Detect which cell encompasses the target text, then output its [x, y] center coordinate. 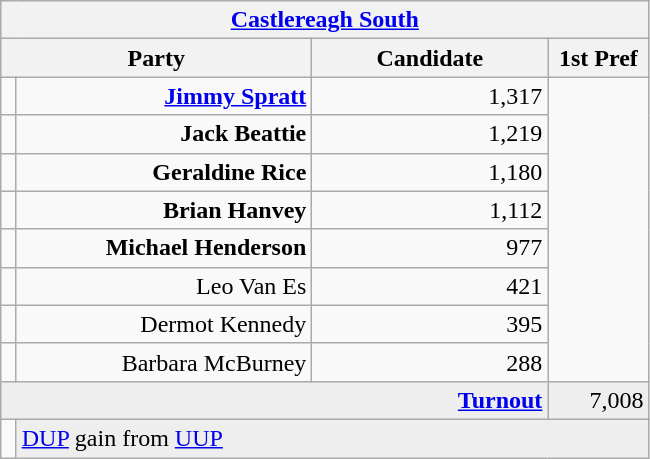
Dermot Kennedy [164, 324]
1,317 [430, 96]
Jimmy Spratt [164, 96]
977 [430, 248]
DUP gain from UUP [332, 438]
1,180 [430, 172]
7,008 [598, 400]
Jack Beattie [164, 134]
Barbara McBurney [164, 362]
288 [430, 362]
395 [430, 324]
Brian Hanvey [164, 210]
1,112 [430, 210]
Michael Henderson [164, 248]
1st Pref [598, 58]
421 [430, 286]
1,219 [430, 134]
Geraldine Rice [164, 172]
Candidate [430, 58]
Leo Van Es [164, 286]
Party [156, 58]
Turnout [274, 400]
Castlereagh South [325, 20]
